Return [X, Y] of the center of cell containing provided text 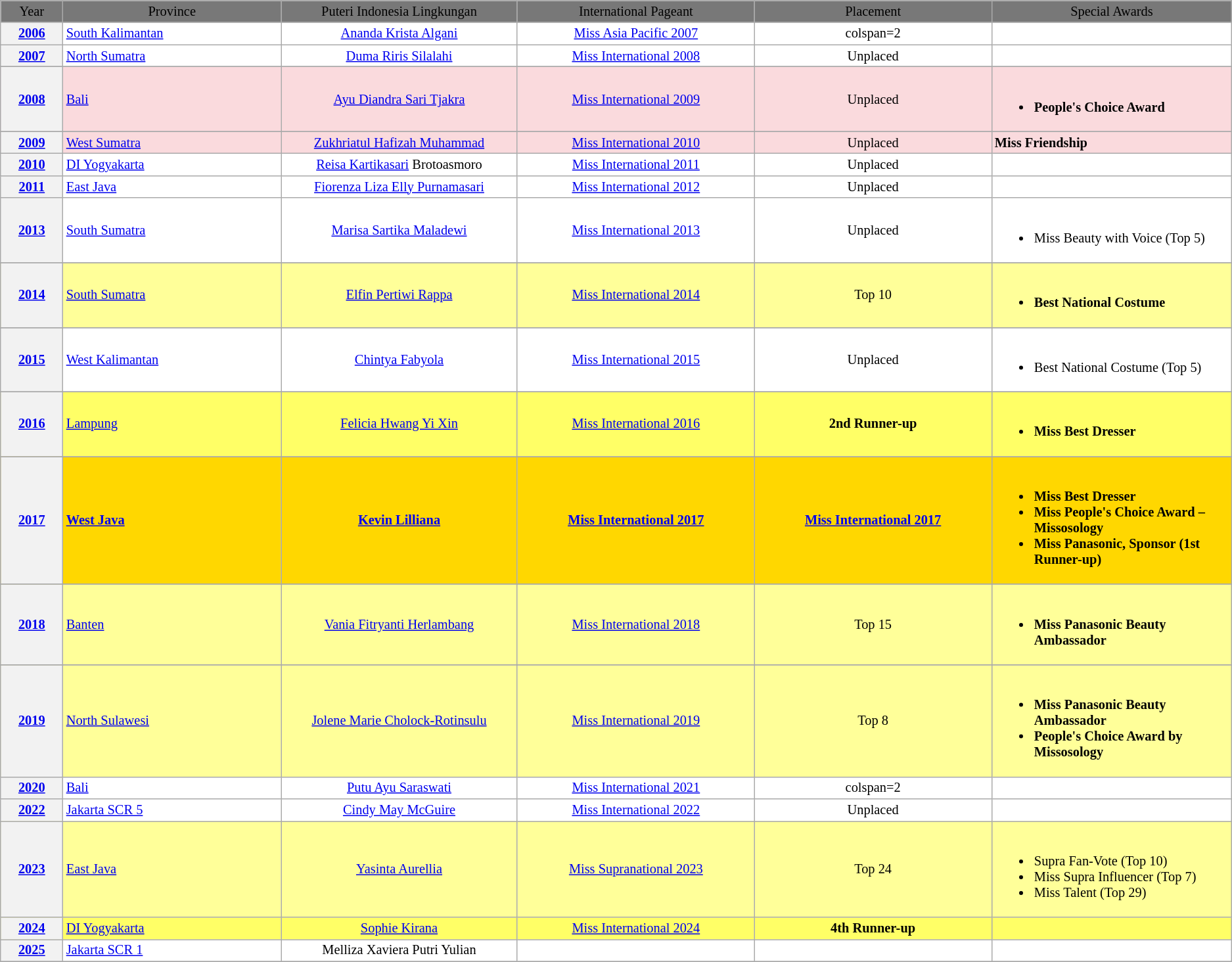
2015 [32, 359]
People's Choice Award [1112, 99]
Duma Riris Silalahi [399, 56]
Cindy May McGuire [399, 810]
Top 15 [873, 624]
2019 [32, 720]
Miss International 2014 [636, 294]
Miss International 2011 [636, 164]
Yasinta Aurellia [399, 869]
Special Awards [1112, 11]
Puteri Indonesia Lingkungan [399, 11]
Ananda Krista Algani [399, 34]
Miss International 2021 [636, 788]
Miss Best DresserMiss People's Choice Award – MissosologyMiss Panasonic, Sponsor (1st Runner-up) [1112, 520]
2006 [32, 34]
2nd Runner-up [873, 424]
2024 [32, 928]
Miss International 2009 [636, 99]
Best National Costume [1112, 294]
Supra Fan-Vote (Top 10)Miss Supra Influencer (Top 7)Miss Talent (Top 29) [1112, 869]
West Kalimantan [172, 359]
Miss Asia Pacific 2007 [636, 34]
Miss International 2015 [636, 359]
2023 [32, 869]
2011 [32, 187]
2010 [32, 164]
Top 10 [873, 294]
Sophie Kirana [399, 928]
Province [172, 11]
North Sulawesi [172, 720]
Miss International 2018 [636, 624]
Miss Supranational 2023 [636, 869]
West Sumatra [172, 143]
Miss Panasonic Beauty AmbassadorPeople's Choice Award by Missosology [1112, 720]
International Pageant [636, 11]
South Kalimantan [172, 34]
Placement [873, 11]
Miss International 2010 [636, 143]
Miss Best Dresser [1112, 424]
Lampung [172, 424]
Miss International 2016 [636, 424]
Miss Friendship [1112, 143]
Jakarta SCR 5 [172, 810]
Jakarta SCR 1 [172, 950]
Kevin Lilliana [399, 520]
Miss International 2008 [636, 56]
Putu Ayu Saraswati [399, 788]
Top 24 [873, 869]
Vania Fitryanti Herlambang [399, 624]
Miss International 2024 [636, 928]
2009 [32, 143]
2014 [32, 294]
Banten [172, 624]
Felicia Hwang Yi Xin [399, 424]
2025 [32, 950]
2017 [32, 520]
Miss Panasonic Beauty Ambassador [1112, 624]
Year [32, 11]
2022 [32, 810]
Miss International 2012 [636, 187]
Fiorenza Liza Elly Purnamasari [399, 187]
Chintya Fabyola [399, 359]
2016 [32, 424]
Marisa Sartika Maladewi [399, 230]
Top 8 [873, 720]
Best National Costume (Top 5) [1112, 359]
North Sumatra [172, 56]
Reisa Kartikasari Brotoasmoro [399, 164]
Miss International 2013 [636, 230]
West Java [172, 520]
2013 [32, 230]
4th Runner-up [873, 928]
2020 [32, 788]
Melliza Xaviera Putri Yulian [399, 950]
Zukhriatul Hafizah Muhammad [399, 143]
2007 [32, 56]
Miss Beauty with Voice (Top 5) [1112, 230]
Jolene Marie Cholock-Rotinsulu [399, 720]
Ayu Diandra Sari Tjakra [399, 99]
Miss International 2019 [636, 720]
2018 [32, 624]
Miss International 2022 [636, 810]
2008 [32, 99]
Elfin Pertiwi Rappa [399, 294]
